Pinpoint the cell where the given text exists, returning its (x, y) midpoint coordinate. 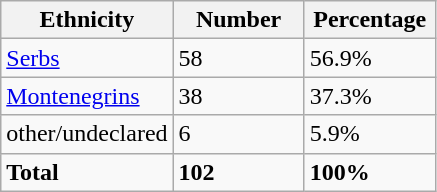
58 (238, 58)
56.9% (370, 58)
102 (238, 172)
Serbs (87, 58)
Montenegrins (87, 96)
Ethnicity (87, 20)
Percentage (370, 20)
Total (87, 172)
Number (238, 20)
38 (238, 96)
100% (370, 172)
5.9% (370, 134)
37.3% (370, 96)
6 (238, 134)
other/undeclared (87, 134)
